Find where the given text appears and provide that cell's center as [X, Y] coordinate. 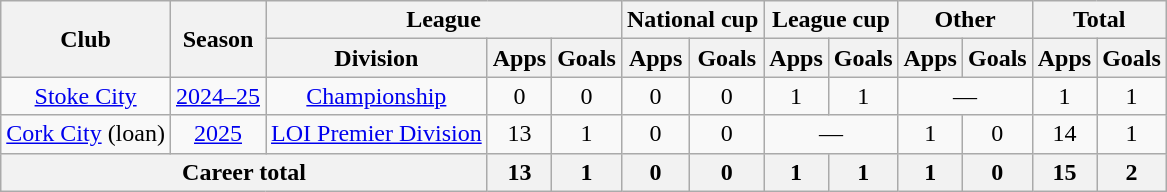
Other [965, 20]
Championship [377, 96]
2025 [218, 134]
14 [1064, 134]
Career total [244, 172]
Division [377, 58]
Club [86, 39]
2024–25 [218, 96]
15 [1064, 172]
Total [1099, 20]
League [444, 20]
Stoke City [86, 96]
Cork City (loan) [86, 134]
National cup [692, 20]
League cup [831, 20]
LOI Premier Division [377, 134]
2 [1132, 172]
Season [218, 39]
